From the cell containing the given text, extract its center point as [X, Y] coordinate. 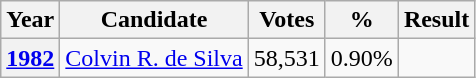
0.90% [362, 58]
Colvin R. de Silva [154, 58]
58,531 [286, 58]
Result [436, 20]
1982 [30, 58]
Candidate [154, 20]
Year [30, 20]
% [362, 20]
Votes [286, 20]
